Return [X, Y] of the center of cell containing provided text 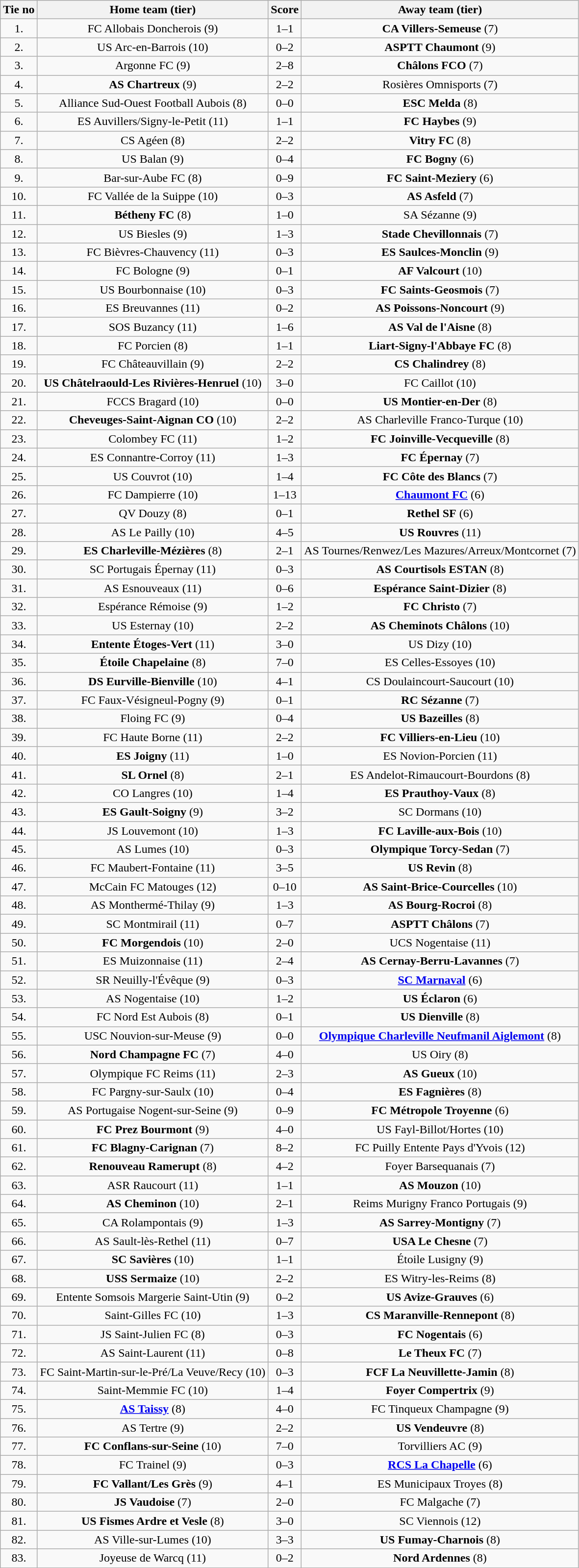
38. [19, 719]
SC Dormans (10) [440, 812]
42. [19, 793]
RCS La Chapelle (6) [440, 1465]
25. [19, 476]
4–2 [285, 1167]
US Fayl-Billot/Hortes (10) [440, 1129]
18. [19, 346]
33. [19, 625]
10. [19, 196]
Liart-Signy-l'Abbaye FC (8) [440, 346]
27. [19, 513]
FC Nord Est Aubois (8) [153, 1017]
26. [19, 495]
63. [19, 1185]
58. [19, 1092]
65. [19, 1222]
47. [19, 887]
ASR Raucourt (11) [153, 1185]
64. [19, 1204]
ES Prauthoy-Vaux (8) [440, 793]
AS Gueux (10) [440, 1073]
UCS Nogentaise (11) [440, 943]
78. [19, 1465]
24. [19, 457]
Espérance Rémoise (9) [153, 607]
USC Nouvion-sur-Meuse (9) [153, 1036]
2. [19, 47]
AS Lumes (10) [153, 849]
75. [19, 1409]
Bar-sur-Aube FC (8) [153, 177]
FC Allobais Doncherois (9) [153, 28]
1. [19, 28]
21. [19, 401]
69. [19, 1297]
Home team (tier) [153, 10]
FC Joinville-Vecqueville (8) [440, 439]
Floing FC (9) [153, 719]
4. [19, 84]
ES Charleville-Mézières (8) [153, 551]
FC Tinqueux Champagne (9) [440, 1409]
66. [19, 1241]
FC Conflans-sur-Seine (10) [153, 1446]
AS Bourg-Rocroi (8) [440, 905]
US Arc-en-Barrois (10) [153, 47]
50. [19, 943]
60. [19, 1129]
Foyer Barsequanais (7) [440, 1167]
FC Côte des Blancs (7) [440, 476]
59. [19, 1110]
ES Novion-Porcien (11) [440, 756]
6. [19, 122]
0–10 [285, 887]
US Vendeuvre (8) [440, 1428]
81. [19, 1521]
Olympique Torcy-Sedan (7) [440, 849]
23. [19, 439]
CS Chalindrey (8) [440, 364]
4–5 [285, 532]
Olympique Charleville Neufmanil Aiglemont (8) [440, 1036]
FC Bièvres-Chauvency (11) [153, 252]
ASPTT Châlons (7) [440, 924]
Score [285, 10]
CA Villers-Semeuse (7) [440, 28]
FC Prez Bourmont (9) [153, 1129]
AS Asfeld (7) [440, 196]
Châlons FCO (7) [440, 66]
AS Cheminots Châlons (10) [440, 625]
AS Saint-Brice-Courcelles (10) [440, 887]
41. [19, 774]
62. [19, 1167]
FC Saints-Geosmois (7) [440, 290]
Tie no [19, 10]
82. [19, 1540]
AS Mouzon (10) [440, 1185]
ES Andelot-Rimaucourt-Bourdons (8) [440, 774]
ES Saulces-Monclin (9) [440, 252]
Rethel SF (6) [440, 513]
JS Vaudoise (7) [153, 1502]
AS Chartreux (9) [153, 84]
ES Fagnières (8) [440, 1092]
19. [19, 364]
Chaumont FC (6) [440, 495]
FC Pargny-sur-Saulx (10) [153, 1092]
61. [19, 1148]
Vitry FC (8) [440, 140]
54. [19, 1017]
17. [19, 327]
US Biesles (9) [153, 234]
CS Maranville-Rennepont (8) [440, 1316]
ES Celles-Essoyes (10) [440, 663]
US Fismes Ardre et Vesle (8) [153, 1521]
JS Saint-Julien FC (8) [153, 1334]
ES Witry-les-Reims (8) [440, 1278]
SL Ornel (8) [153, 774]
2–8 [285, 66]
48. [19, 905]
US Avize-Grauves (6) [440, 1297]
56. [19, 1054]
USA Le Chesne (7) [440, 1241]
74. [19, 1390]
CO Langres (10) [153, 793]
0–8 [285, 1353]
AS Tertre (9) [153, 1428]
Cheveuges-Saint-Aignan CO (10) [153, 420]
FC Vallée de la Suippe (10) [153, 196]
Le Theux FC (7) [440, 1353]
AS Sarrey-Montigny (7) [440, 1222]
ES Connantre-Corroy (11) [153, 457]
AS Ville-sur-Lumes (10) [153, 1540]
8. [19, 159]
FC Épernay (7) [440, 457]
AS Val de l'Aisne (8) [440, 327]
AS Nogentaise (10) [153, 998]
FC Puilly Entente Pays d'Yvois (12) [440, 1148]
ES Breuvannes (11) [153, 308]
DS Eurville-Bienville (10) [153, 681]
ES Joigny (11) [153, 756]
Espérance Saint-Dizier (8) [440, 588]
AS Sault-lès-Rethel (11) [153, 1241]
AS Courtisols ESTAN (8) [440, 570]
49. [19, 924]
US Bourbonnaise (10) [153, 290]
AS Monthermé-Thilay (9) [153, 905]
44. [19, 831]
77. [19, 1446]
AS Charleville Franco-Turque (10) [440, 420]
Stade Chevillonnais (7) [440, 234]
34. [19, 644]
McCain FC Matouges (12) [153, 887]
FCCS Bragard (10) [153, 401]
FC Métropole Troyenne (6) [440, 1110]
ES Muizonnaise (11) [153, 961]
ESC Melda (8) [440, 103]
US Couvrot (10) [153, 476]
JS Louvemont (10) [153, 831]
3–2 [285, 812]
72. [19, 1353]
US Fumay-Charnois (8) [440, 1540]
FC Vallant/Les Grès (9) [153, 1484]
52. [19, 980]
40. [19, 756]
US Dizy (10) [440, 644]
FC Maubert-Fontaine (11) [153, 868]
53. [19, 998]
Rosières Omnisports (7) [440, 84]
80. [19, 1502]
Étoile Lusigny (9) [440, 1260]
CS Agéen (8) [153, 140]
US Bazeilles (8) [440, 719]
US Balan (9) [153, 159]
70. [19, 1316]
FC Dampierre (10) [153, 495]
Entente Étoges-Vert (11) [153, 644]
20. [19, 383]
15. [19, 290]
SC Montmirail (11) [153, 924]
1–13 [285, 495]
67. [19, 1260]
Nord Ardennes (8) [440, 1558]
43. [19, 812]
FC Villiers-en-Lieu (10) [440, 737]
Away team (tier) [440, 10]
28. [19, 532]
Olympique FC Reims (11) [153, 1073]
Foyer Compertrix (9) [440, 1390]
32. [19, 607]
ES Gault-Soigny (9) [153, 812]
1–6 [285, 327]
5. [19, 103]
FC Trainel (9) [153, 1465]
AS Esnouveaux (11) [153, 588]
3–5 [285, 868]
FC Christo (7) [440, 607]
FC Bogny (6) [440, 159]
45. [19, 849]
ES Municipaux Troyes (8) [440, 1484]
FC Porcien (8) [153, 346]
55. [19, 1036]
SA Sézanne (9) [440, 215]
USS Sermaize (10) [153, 1278]
76. [19, 1428]
QV Douzy (8) [153, 513]
AS Le Pailly (10) [153, 532]
US Éclaron (6) [440, 998]
SR Neuilly-l'Évêque (9) [153, 980]
RC Sézanne (7) [440, 700]
FC Blagny-Carignan (7) [153, 1148]
SC Viennois (12) [440, 1521]
Reims Murigny Franco Portugais (9) [440, 1204]
Bétheny FC (8) [153, 215]
SC Portugais Épernay (11) [153, 570]
11. [19, 215]
US Châtelraould-Les Rivières-Henruel (10) [153, 383]
Entente Somsois Margerie Saint-Utin (9) [153, 1297]
57. [19, 1073]
Argonne FC (9) [153, 66]
9. [19, 177]
31. [19, 588]
35. [19, 663]
FC Nogentais (6) [440, 1334]
FC Faux-Vésigneul-Pogny (9) [153, 700]
46. [19, 868]
FC Haute Borne (11) [153, 737]
Alliance Sud-Ouest Football Aubois (8) [153, 103]
Renouveau Ramerupt (8) [153, 1167]
US Dienville (8) [440, 1017]
US Oiry (8) [440, 1054]
AS Taissy (8) [153, 1409]
AS Portugaise Nogent-sur-Seine (9) [153, 1110]
CS Doulaincourt-Saucourt (10) [440, 681]
FC Saint-Meziery (6) [440, 177]
51. [19, 961]
SC Marnaval (6) [440, 980]
AS Saint-Laurent (11) [153, 1353]
83. [19, 1558]
US Rouvres (11) [440, 532]
3–3 [285, 1540]
39. [19, 737]
Colombey FC (11) [153, 439]
Saint-Memmie FC (10) [153, 1390]
14. [19, 271]
37. [19, 700]
2–3 [285, 1073]
29. [19, 551]
68. [19, 1278]
12. [19, 234]
AS Poissons-Noncourt (9) [440, 308]
ES Auvillers/Signy-le-Petit (11) [153, 122]
AS Tournes/Renwez/Les Mazures/Arreux/Montcornet (7) [440, 551]
7. [19, 140]
Nord Champagne FC (7) [153, 1054]
13. [19, 252]
Torvilliers AC (9) [440, 1446]
US Montier-en-Der (8) [440, 401]
Saint-Gilles FC (10) [153, 1316]
FC Bologne (9) [153, 271]
SC Savières (10) [153, 1260]
FC Châteauvillain (9) [153, 364]
AS Cheminon (10) [153, 1204]
73. [19, 1371]
US Revin (8) [440, 868]
FC Saint-Martin-sur-le-Pré/La Veuve/Recy (10) [153, 1371]
FC Morgendois (10) [153, 943]
22. [19, 420]
Étoile Chapelaine (8) [153, 663]
Joyeuse de Warcq (11) [153, 1558]
0–6 [285, 588]
CA Rolampontais (9) [153, 1222]
FC Malgache (7) [440, 1502]
ASPTT Chaumont (9) [440, 47]
16. [19, 308]
79. [19, 1484]
71. [19, 1334]
FC Laville-aux-Bois (10) [440, 831]
FCF La Neuvillette-Jamin (8) [440, 1371]
8–2 [285, 1148]
3. [19, 66]
AF Valcourt (10) [440, 271]
FC Caillot (10) [440, 383]
SOS Buzancy (11) [153, 327]
30. [19, 570]
FC Haybes (9) [440, 122]
36. [19, 681]
US Esternay (10) [153, 625]
AS Cernay-Berru-Lavannes (7) [440, 961]
2–4 [285, 961]
